Scan for the cell matching the given text and deliver its (X, Y) coordinate at center. 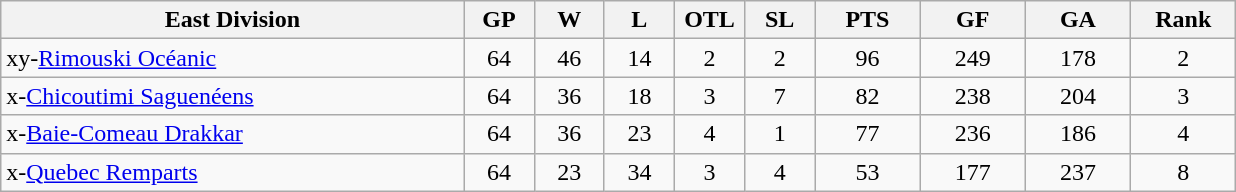
7 (780, 96)
OTL (709, 20)
SL (780, 20)
177 (972, 172)
xy-Rimouski Océanic (232, 58)
GA (1078, 20)
East Division (232, 20)
GP (499, 20)
236 (972, 134)
82 (868, 96)
178 (1078, 58)
GF (972, 20)
18 (639, 96)
x-Chicoutimi Saguenéens (232, 96)
249 (972, 58)
204 (1078, 96)
186 (1078, 134)
L (639, 20)
14 (639, 58)
96 (868, 58)
237 (1078, 172)
53 (868, 172)
Rank (1184, 20)
46 (569, 58)
x-Quebec Remparts (232, 172)
1 (780, 134)
8 (1184, 172)
W (569, 20)
238 (972, 96)
x-Baie-Comeau Drakkar (232, 134)
PTS (868, 20)
34 (639, 172)
77 (868, 134)
